Extract the [X, Y] coordinate from the center of the cell holding the provided text.  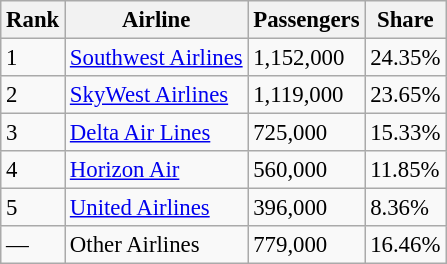
2 [33, 95]
Other Airlines [156, 245]
560,000 [306, 170]
11.85% [406, 170]
Horizon Air [156, 170]
Share [406, 20]
779,000 [306, 245]
15.33% [406, 133]
24.35% [406, 58]
8.36% [406, 208]
United Airlines [156, 208]
23.65% [406, 95]
1 [33, 58]
725,000 [306, 133]
SkyWest Airlines [156, 95]
4 [33, 170]
5 [33, 208]
1,152,000 [306, 58]
396,000 [306, 208]
3 [33, 133]
Passengers [306, 20]
Airline [156, 20]
16.46% [406, 245]
1,119,000 [306, 95]
Delta Air Lines [156, 133]
Southwest Airlines [156, 58]
Rank [33, 20]
— [33, 245]
